Determine the (X, Y) coordinate at the center of the cell enclosing the given text.  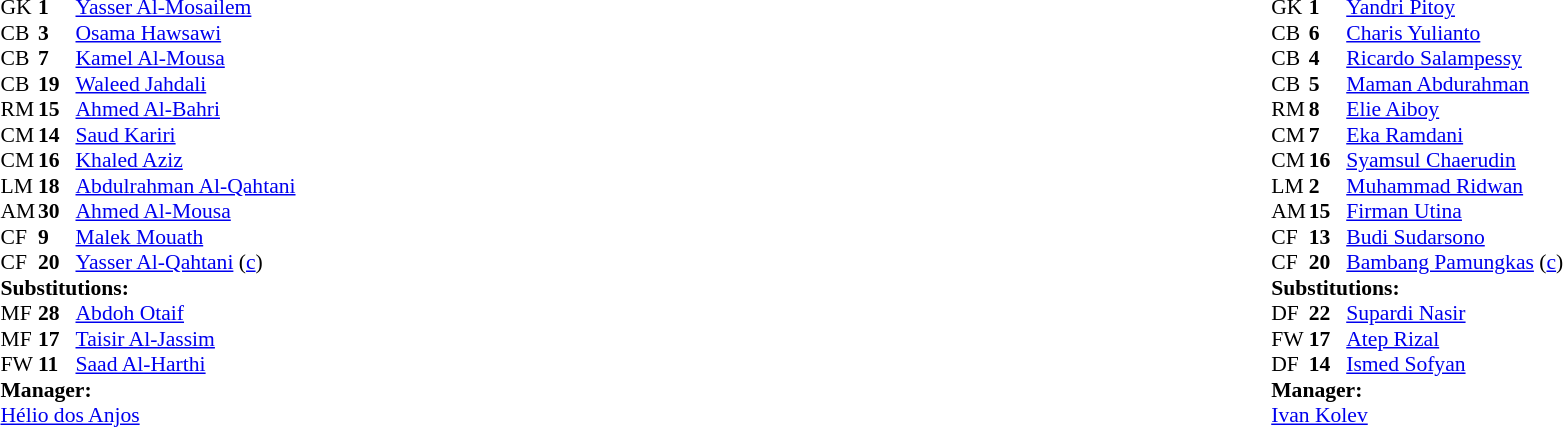
3 (57, 33)
Abdoh Otaif (186, 313)
Saad Al-Harthi (186, 365)
19 (57, 84)
Abdulrahman Al-Qahtani (186, 186)
4 (1328, 59)
Ahmed Al-Bahri (186, 109)
28 (57, 313)
Atep Rizal (1454, 339)
Firman Utina (1454, 211)
6 (1328, 33)
Bambang Pamungkas (c) (1454, 263)
Budi Sudarsono (1454, 237)
2 (1328, 186)
Waleed Jahdali (186, 84)
30 (57, 211)
Yasser Al-Qahtani (c) (186, 263)
Ismed Sofyan (1454, 365)
Taisir Al-Jassim (186, 339)
Ricardo Salampessy (1454, 59)
9 (57, 237)
Charis Yulianto (1454, 33)
22 (1328, 313)
Kamel Al-Mousa (186, 59)
13 (1328, 237)
18 (57, 186)
Elie Aiboy (1454, 109)
Malek Mouath (186, 237)
5 (1328, 84)
Saud Kariri (186, 135)
11 (57, 365)
Maman Abdurahman (1454, 84)
Osama Hawsawi (186, 33)
Khaled Aziz (186, 161)
Supardi Nasir (1454, 313)
Eka Ramdani (1454, 135)
8 (1328, 109)
Ahmed Al-Mousa (186, 211)
Syamsul Chaerudin (1454, 161)
Muhammad Ridwan (1454, 186)
